Find where the given text appears and provide that cell's center as (x, y) coordinate. 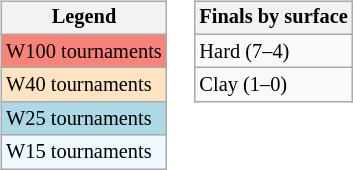
W15 tournaments (84, 152)
Legend (84, 18)
W40 tournaments (84, 85)
W100 tournaments (84, 51)
Clay (1–0) (274, 85)
W25 tournaments (84, 119)
Hard (7–4) (274, 51)
Finals by surface (274, 18)
